Determine the [x, y] coordinate at the center of the cell enclosing the given text.  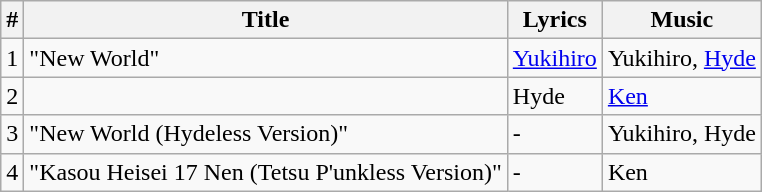
4 [12, 172]
2 [12, 96]
1 [12, 58]
"Kasou Heisei 17 Nen (Tetsu P'unkless Version)" [266, 172]
Music [682, 20]
"New World (Hydeless Version)" [266, 134]
Lyrics [554, 20]
3 [12, 134]
Yukihiro [554, 58]
"New World" [266, 58]
# [12, 20]
Title [266, 20]
Hyde [554, 96]
